Pinpoint the cell where the given text exists, returning its (X, Y) midpoint coordinate. 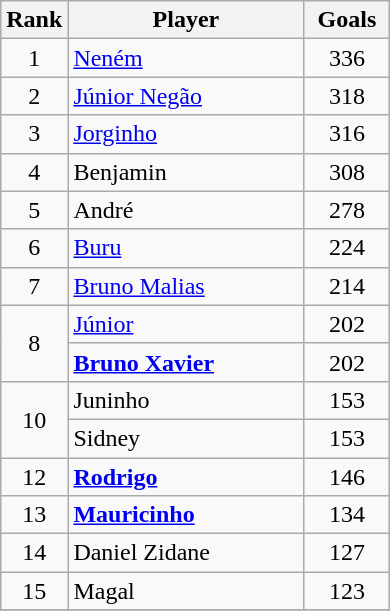
134 (347, 515)
Mauricinho (186, 515)
Bruno Malias (186, 286)
Sidney (186, 438)
336 (347, 58)
Rodrigo (186, 477)
3 (34, 134)
214 (347, 286)
146 (347, 477)
316 (347, 134)
14 (34, 553)
2 (34, 96)
224 (347, 248)
8 (34, 343)
12 (34, 477)
Player (186, 20)
Buru (186, 248)
Jorginho (186, 134)
Júnior (186, 324)
Júnior Negão (186, 96)
André (186, 210)
318 (347, 96)
308 (347, 172)
6 (34, 248)
5 (34, 210)
Neném (186, 58)
123 (347, 591)
10 (34, 419)
Magal (186, 591)
Bruno Xavier (186, 362)
Goals (347, 20)
Daniel Zidane (186, 553)
15 (34, 591)
Rank (34, 20)
Benjamin (186, 172)
127 (347, 553)
4 (34, 172)
7 (34, 286)
Juninho (186, 400)
1 (34, 58)
278 (347, 210)
13 (34, 515)
